Locate the cell with the specified text and output its (x, y) center coordinate. 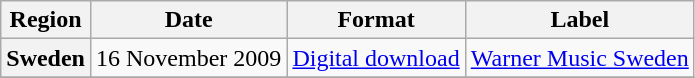
Format (376, 20)
Sweden (46, 58)
Digital download (376, 58)
Date (188, 20)
Warner Music Sweden (580, 58)
Region (46, 20)
16 November 2009 (188, 58)
Label (580, 20)
